Capture the cell that displays the provided text and extract its [x, y] central coordinate. 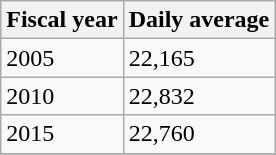
2015 [62, 134]
2010 [62, 96]
Fiscal year [62, 20]
22,760 [199, 134]
22,165 [199, 58]
22,832 [199, 96]
Daily average [199, 20]
2005 [62, 58]
